Pinpoint the cell where the given text exists, returning its (x, y) midpoint coordinate. 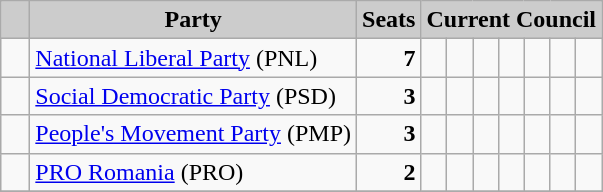
People's Movement Party (PMP) (194, 134)
Seats (389, 20)
7 (389, 58)
National Liberal Party (PNL) (194, 58)
2 (389, 172)
Party (194, 20)
Current Council (512, 20)
PRO Romania (PRO) (194, 172)
Social Democratic Party (PSD) (194, 96)
